Pinpoint the cell where the given text exists, returning its [X, Y] midpoint coordinate. 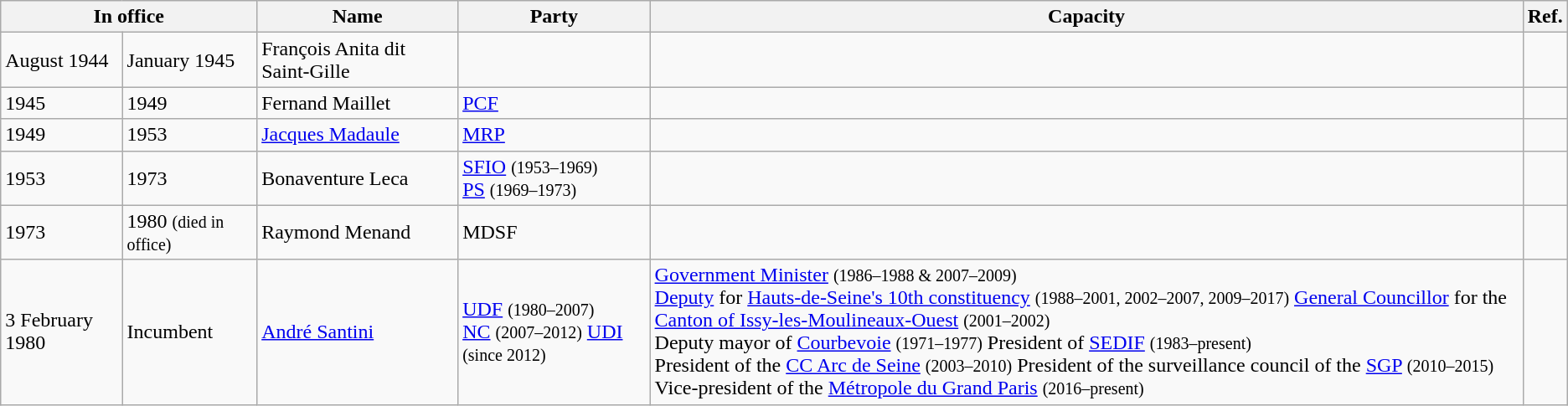
3 February 1980 [62, 331]
Ref. [1545, 17]
January 1945 [189, 60]
André Santini [358, 331]
1945 [62, 103]
UDF (1980–2007)NC (2007–2012) UDI (since 2012) [554, 331]
MDSF [554, 233]
In office [129, 17]
Fernand Maillet [358, 103]
Bonaventure Leca [358, 177]
August 1944 [62, 60]
Party [554, 17]
PCF [554, 103]
François Anita dit Saint-Gille [358, 60]
Jacques Madaule [358, 135]
Incumbent [189, 331]
MRP [554, 135]
Raymond Menand [358, 233]
1980 (died in office) [189, 233]
Name [358, 17]
Capacity [1086, 17]
SFIO (1953–1969)PS (1969–1973) [554, 177]
